Capture the cell that displays the provided text and extract its [X, Y] central coordinate. 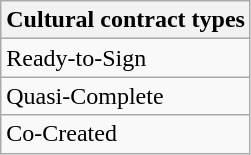
Cultural contract types [126, 20]
Quasi-Complete [126, 96]
Ready-to-Sign [126, 58]
Co-Created [126, 134]
